Locate the cell with the specified text and output its [X, Y] center coordinate. 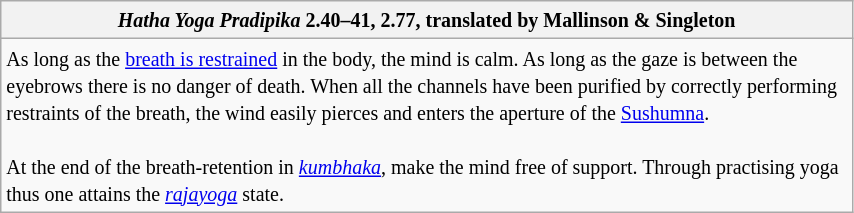
Hatha Yoga Pradipika 2.40–41, 2.77, translated by Mallinson & Singleton [427, 20]
